Return [X, Y] of the center of cell containing provided text 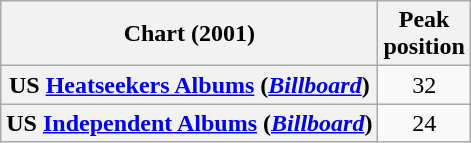
US Independent Albums (Billboard) [190, 123]
32 [424, 85]
US Heatseekers Albums (Billboard) [190, 85]
Peakposition [424, 34]
24 [424, 123]
Chart (2001) [190, 34]
